Search for the cell housing the specified text and yield its [X, Y] center coordinate. 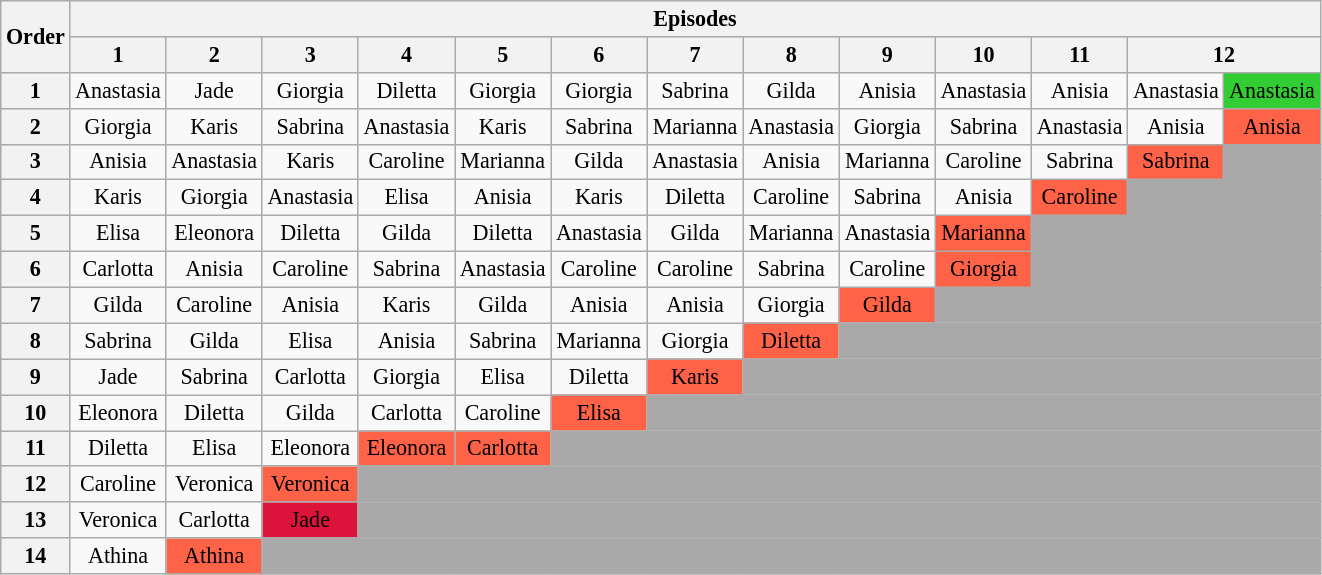
Order [36, 36]
13 [36, 520]
Episodes [695, 18]
14 [36, 556]
